Find where the given text appears and provide that cell's center as [x, y] coordinate. 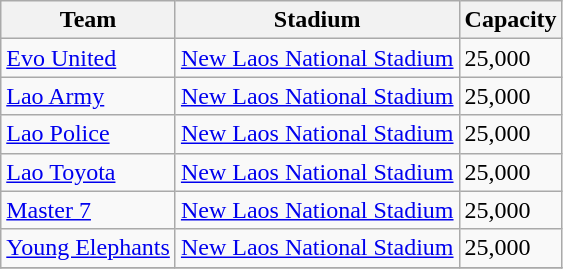
Evo United [88, 58]
Capacity [510, 20]
Stadium [317, 20]
Lao Toyota [88, 172]
Master 7 [88, 210]
Team [88, 20]
Lao Police [88, 134]
Lao Army [88, 96]
Young Elephants [88, 248]
